Determine the (X, Y) coordinate at the center of the cell enclosing the given text.  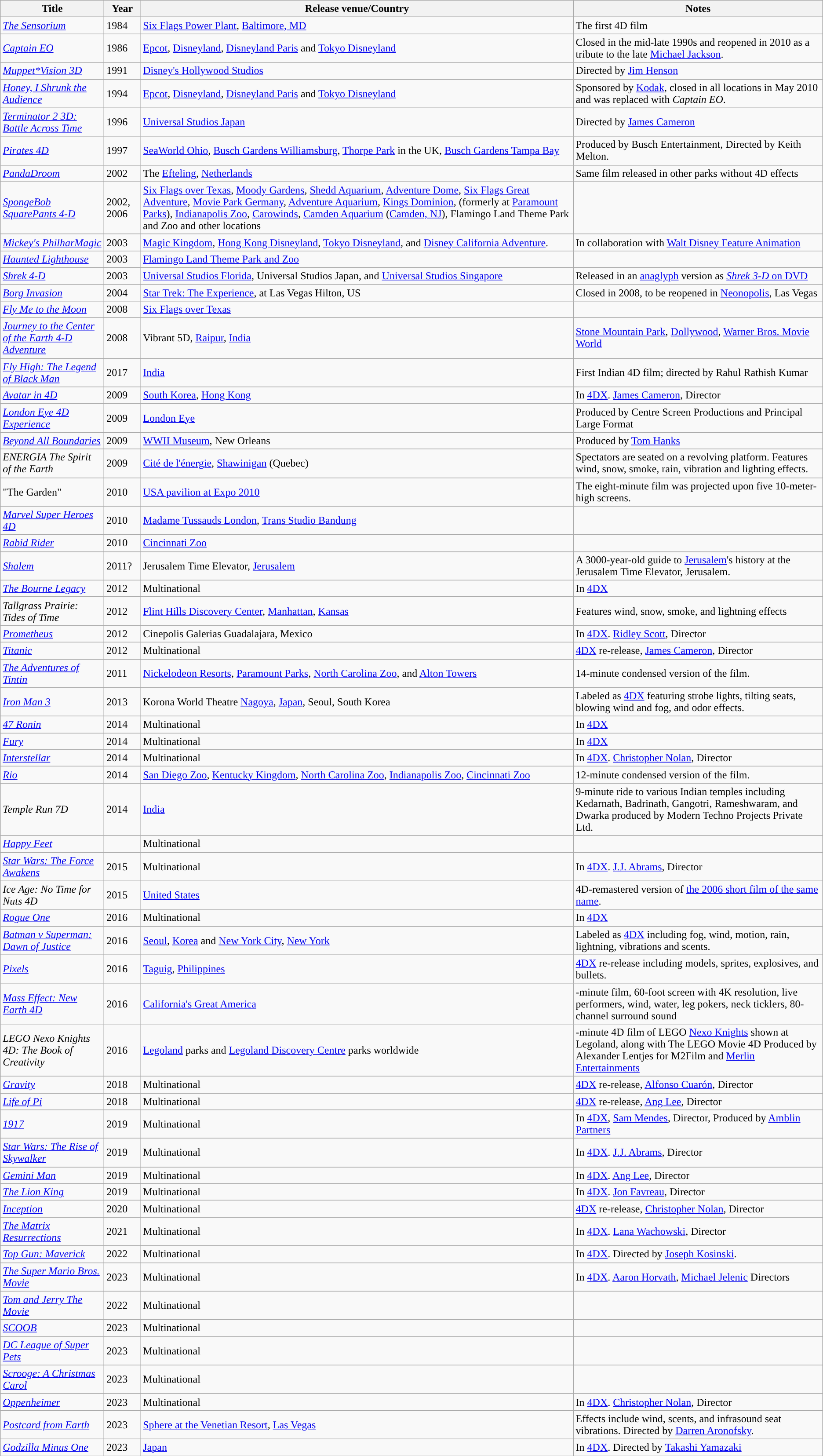
2013 (122, 702)
Prometheus (52, 634)
1997 (122, 150)
Sponsored by Kodak, closed in all locations in May 2010 and was replaced with Captain EO. (698, 93)
Borg Invasion (52, 292)
In 4DX. Ridley Scott, Director (698, 634)
The Efteling, Netherlands (357, 173)
2021 (122, 1231)
Fly Me to the Moon (52, 310)
In 4DX. Ang Lee, Director (698, 1175)
Directed by Jim Henson (698, 71)
A 3000-year-old guide to Jerusalem's history at the Jerusalem Time Elevator, Jerusalem. (698, 566)
Tallgrass Prairie: Tides of Time (52, 611)
2004 (122, 292)
The Super Mario Bros. Movie (52, 1277)
-minute film, 60-foot screen with 4K resolution, live performers, wind, water, leg pokers, neck ticklers, 80-channel surround sound (698, 1004)
4DX re-release, Alfonso Cuarón, Director (698, 1084)
London Eye 4D Experience (52, 418)
In 4DX. Directed by Joseph Kosinski. (698, 1254)
Journey to the Center of the Earth 4-D Adventure (52, 338)
Produced by Tom Hanks (698, 441)
4D-remastered version of the 2006 short film of the same name. (698, 895)
4DX re-release, Christopher Nolan, Director (698, 1209)
California's Great America (357, 1004)
SpongeBob SquarePants 4-D (52, 208)
South Korea, Hong Kong (357, 395)
1994 (122, 93)
Iron Man 3 (52, 702)
1991 (122, 71)
Flamingo Land Theme Park and Zoo (357, 259)
Haunted Lighthouse (52, 259)
Magic Kingdom, Hong Kong Disneyland, Tokyo Disneyland, and Disney California Adventure. (357, 242)
Stone Mountain Park, Dollywood, Warner Bros. Movie World (698, 338)
In 4DX. Jon Favreau, Director (698, 1192)
Seoul, Korea and New York City, New York (357, 940)
Honey, I Shrunk the Audience (52, 93)
The Bourne Legacy (52, 588)
LEGO Nexo Knights 4D: The Book of Creativity (52, 1050)
2002 (122, 173)
Korona World Theatre Nagoya, Japan, Seoul, South Korea (357, 702)
Beyond All Boundaries (52, 441)
WWII Museum, New Orleans (357, 441)
Release venue/Country (357, 9)
In collaboration with Walt Disney Feature Animation (698, 242)
Notes (698, 9)
Labeled as 4DX featuring strobe lights, tilting seats, blowing wind and fog, and odor effects. (698, 702)
Ice Age: No Time for Nuts 4D (52, 895)
The Lion King (52, 1192)
Cinepolis Galerias Guadalajara, Mexico (357, 634)
Sphere at the Venetian Resort, Las Vegas (357, 1425)
2017 (122, 373)
Universal Studios Japan (357, 122)
Same film released in other parks without 4D effects (698, 173)
Six Flags Power Plant, Baltimore, MD (357, 26)
2002, 2006 (122, 208)
Rio (52, 775)
In 4DX. Aaron Horvath, Michael Jelenic Directors (698, 1277)
Life of Pi (52, 1102)
Cincinnati Zoo (357, 543)
4DX re-release, James Cameron, Director (698, 650)
Scrooge: A Christmas Carol (52, 1379)
Happy Feet (52, 844)
Marvel Super Heroes 4D (52, 521)
Effects include wind, scents, and infrasound seat vibrations. Directed by Darren Aronofsky. (698, 1425)
Vibrant 5D, Raipur, India (357, 338)
1984 (122, 26)
2011 (122, 673)
Spectators are seated on a revolving platform. Features wind, snow, smoke, rain, vibration and lighting effects. (698, 463)
Shalem (52, 566)
In 4DX. Lana Wachowski, Director (698, 1231)
Mickey's PhilharMagic (52, 242)
Batman v Superman: Dawn of Justice (52, 940)
Captain EO (52, 48)
Pixels (52, 969)
Jerusalem Time Elevator, Jerusalem (357, 566)
14-minute condensed version of the film. (698, 673)
12-minute condensed version of the film. (698, 775)
Taguig, Philippines (357, 969)
1917 (52, 1124)
Star Wars: The Rise of Skywalker (52, 1153)
Star Wars: The Force Awakens (52, 866)
Temple Run 7D (52, 809)
Title (52, 9)
DC League of Super Pets (52, 1351)
First Indian 4D film; directed by Rahul Rathish Kumar (698, 373)
The Matrix Resurrections (52, 1231)
SCOOB (52, 1328)
1986 (122, 48)
The Adventures of Tintin (52, 673)
Top Gun: Maverick (52, 1254)
San Diego Zoo, Kentucky Kingdom, North Carolina Zoo, Indianapolis Zoo, Cincinnati Zoo (357, 775)
47 Ronin (52, 725)
Japan (357, 1447)
Closed in 2008, to be reopened in Neonopolis, Las Vegas (698, 292)
Star Trek: The Experience, at Las Vegas Hilton, US (357, 292)
The first 4D film (698, 26)
4DX re-release, Ang Lee, Director (698, 1102)
Rabid Rider (52, 543)
USA pavilion at Expo 2010 (357, 492)
Tom and Jerry The Movie (52, 1305)
Released in an anaglyph version as Shrek 3-D on DVD (698, 276)
2011? (122, 566)
Postcard from Earth (52, 1425)
SeaWorld Ohio, Busch Gardens Williamsburg, Thorpe Park in the UK, Busch Gardens Tampa Bay (357, 150)
In 4DX, Sam Mendes, Director, Produced by Amblin Partners (698, 1124)
Interstellar (52, 758)
Titanic (52, 650)
Muppet*Vision 3D (52, 71)
Oppenheimer (52, 1402)
Cité de l'énergie, Shawinigan (Quebec) (357, 463)
Disney's Hollywood Studios (357, 71)
Avatar in 4D (52, 395)
"The Garden" (52, 492)
Closed in the mid-late 1990s and reopened in 2010 as a tribute to the late Michael Jackson. (698, 48)
Year (122, 9)
Six Flags over Texas (357, 310)
Directed by James Cameron (698, 122)
2020 (122, 1209)
Shrek 4-D (52, 276)
Fly High: The Legend of Black Man (52, 373)
Godzilla Minus One (52, 1447)
Universal Studios Florida, Universal Studios Japan, and Universal Studios Singapore (357, 276)
Madame Tussauds London, Trans Studio Bandung (357, 521)
4DX re-release including models, sprites, explosives, and bullets. (698, 969)
Mass Effect: New Earth 4D (52, 1004)
Features wind, snow, smoke, and lightning effects (698, 611)
The Sensorium (52, 26)
Pirates 4D (52, 150)
In 4DX. Directed by Takashi Yamazaki (698, 1447)
Produced by Centre Screen Productions and Principal Large Format (698, 418)
Nickelodeon Resorts, Paramount Parks, North Carolina Zoo, and Alton Towers (357, 673)
1996 (122, 122)
Rogue One (52, 918)
The eight-minute film was projected upon five 10-meter-high screens. (698, 492)
London Eye (357, 418)
Labeled as 4DX including fog, wind, motion, rain, lightning, vibrations and scents. (698, 940)
Terminator 2 3D: Battle Across Time (52, 122)
Fury (52, 741)
Gravity (52, 1084)
Gemini Man (52, 1175)
PandaDroom (52, 173)
Flint Hills Discovery Center, Manhattan, Kansas (357, 611)
Produced by Busch Entertainment, Directed by Keith Melton. (698, 150)
Inception (52, 1209)
In 4DX. James Cameron, Director (698, 395)
Legoland parks and Legoland Discovery Centre parks worldwide (357, 1050)
ENERGIA The Spirit of the Earth (52, 463)
United States (357, 895)
